Extract the [x, y] coordinate from the center of the cell holding the provided text.  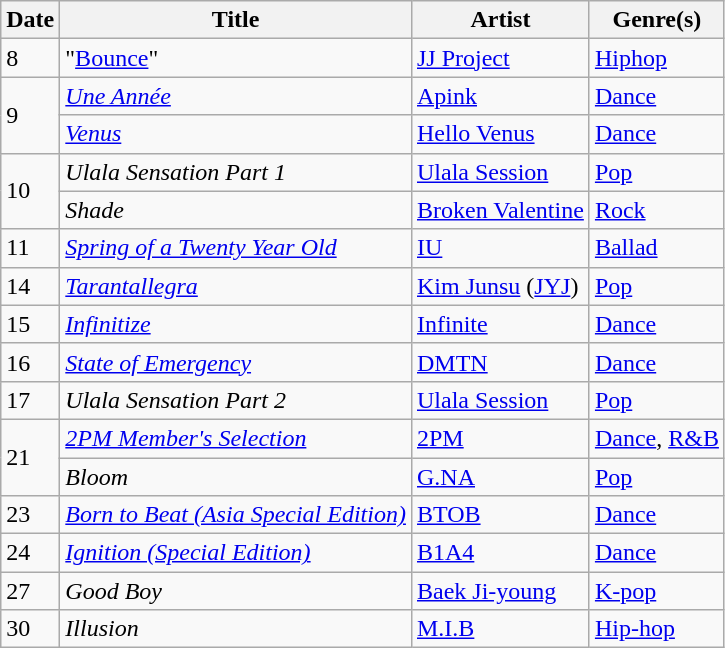
Broken Valentine [500, 210]
State of Emergency [236, 362]
Genre(s) [656, 20]
Ulala Sensation Part 2 [236, 400]
8 [30, 58]
DMTN [500, 362]
Baek Ji-young [500, 591]
Kim Junsu (JYJ) [500, 286]
Infinite [500, 324]
Rock [656, 210]
Ignition (Special Edition) [236, 553]
G.NA [500, 477]
B1A4 [500, 553]
Title [236, 20]
Infinitize [236, 324]
9 [30, 115]
M.I.B [500, 629]
Ballad [656, 248]
Apink [500, 96]
Shade [236, 210]
Illusion [236, 629]
10 [30, 191]
2PM Member's Selection [236, 438]
Date [30, 20]
23 [30, 515]
K-pop [656, 591]
Artist [500, 20]
Une Année [236, 96]
Hello Venus [500, 134]
17 [30, 400]
JJ Project [500, 58]
21 [30, 457]
Tarantallegra [236, 286]
11 [30, 248]
15 [30, 324]
Venus [236, 134]
Born to Beat (Asia Special Edition) [236, 515]
Hiphop [656, 58]
Ulala Sensation Part 1 [236, 172]
2PM [500, 438]
IU [500, 248]
Bloom [236, 477]
Good Boy [236, 591]
Spring of a Twenty Year Old [236, 248]
BTOB [500, 515]
Hip-hop [656, 629]
27 [30, 591]
30 [30, 629]
24 [30, 553]
Dance, R&B [656, 438]
14 [30, 286]
16 [30, 362]
"Bounce" [236, 58]
